Pinpoint the cell where the given text exists, returning its (x, y) midpoint coordinate. 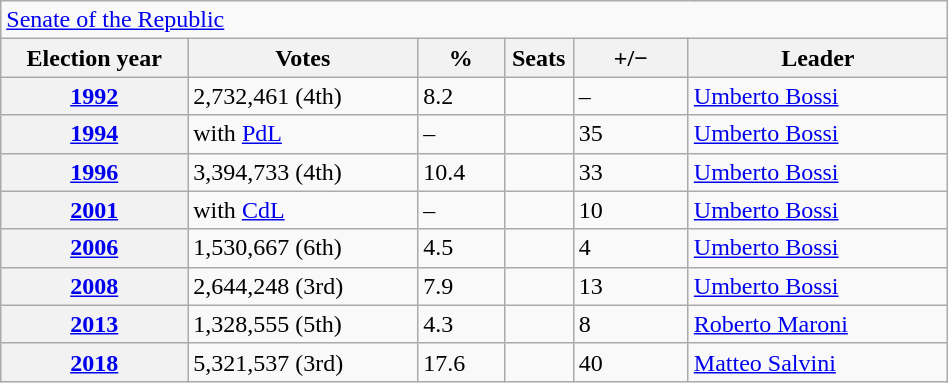
7.9 (461, 286)
8.2 (461, 96)
Election year (94, 58)
Senate of the Republic (474, 20)
17.6 (461, 362)
5,321,537 (3rd) (303, 362)
2001 (94, 210)
40 (630, 362)
4.3 (461, 324)
2,644,248 (3rd) (303, 286)
10 (630, 210)
1,530,667 (6th) (303, 248)
2,732,461 (4th) (303, 96)
4 (630, 248)
with CdL (303, 210)
2006 (94, 248)
13 (630, 286)
3,394,733 (4th) (303, 172)
Seats (538, 58)
2013 (94, 324)
1994 (94, 134)
% (461, 58)
+/− (630, 58)
33 (630, 172)
Leader (818, 58)
35 (630, 134)
1996 (94, 172)
1,328,555 (5th) (303, 324)
Votes (303, 58)
with PdL (303, 134)
8 (630, 324)
1992 (94, 96)
Roberto Maroni (818, 324)
Matteo Salvini (818, 362)
2018 (94, 362)
2008 (94, 286)
4.5 (461, 248)
10.4 (461, 172)
